Find where the given text appears and provide that cell's center as [x, y] coordinate. 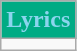
Lyrics [38, 20]
